Scan for the cell matching the given text and deliver its (X, Y) coordinate at center. 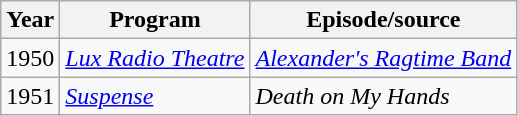
Episode/source (384, 20)
1951 (30, 96)
Alexander's Ragtime Band (384, 58)
1950 (30, 58)
Program (155, 20)
Suspense (155, 96)
Death on My Hands (384, 96)
Lux Radio Theatre (155, 58)
Year (30, 20)
